Search for the cell housing the specified text and yield its (X, Y) center coordinate. 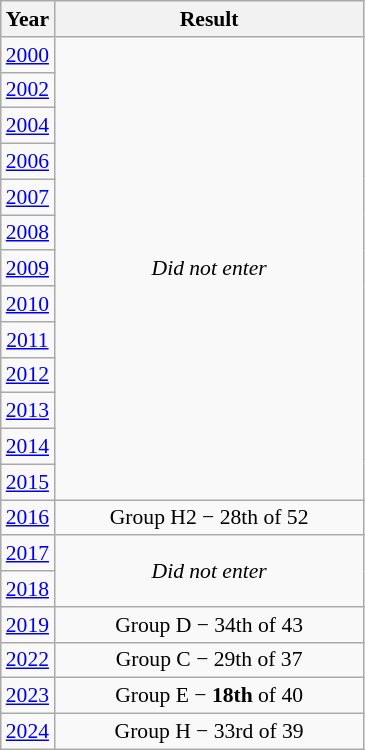
2010 (28, 304)
2018 (28, 589)
2013 (28, 411)
2012 (28, 375)
2004 (28, 126)
Group E − 18th of 40 (209, 696)
2011 (28, 340)
2008 (28, 233)
Result (209, 19)
2000 (28, 55)
2006 (28, 162)
2014 (28, 447)
Group C − 29th of 37 (209, 660)
2023 (28, 696)
Group H − 33rd of 39 (209, 732)
2024 (28, 732)
2022 (28, 660)
2009 (28, 269)
2015 (28, 482)
Year (28, 19)
2019 (28, 625)
Group H2 − 28th of 52 (209, 518)
Group D − 34th of 43 (209, 625)
2017 (28, 554)
2002 (28, 90)
2007 (28, 197)
2016 (28, 518)
